Output the (X, Y) coordinate of the center of the cell containing the given text.  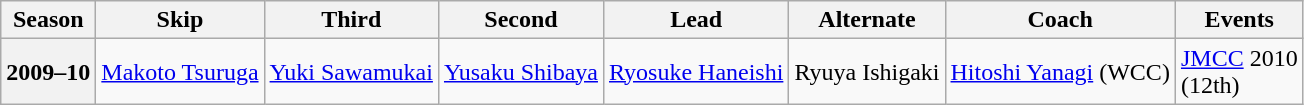
Yusaku Shibaya (520, 72)
Lead (696, 20)
Ryosuke Haneishi (696, 72)
Second (520, 20)
Ryuya Ishigaki (867, 72)
2009–10 (48, 72)
JMCC 2010 (12th) (1239, 72)
Coach (1060, 20)
Makoto Tsuruga (180, 72)
Season (48, 20)
Events (1239, 20)
Skip (180, 20)
Hitoshi Yanagi (WCC) (1060, 72)
Alternate (867, 20)
Yuki Sawamukai (351, 72)
Third (351, 20)
